Return [X, Y] of the center of cell containing provided text 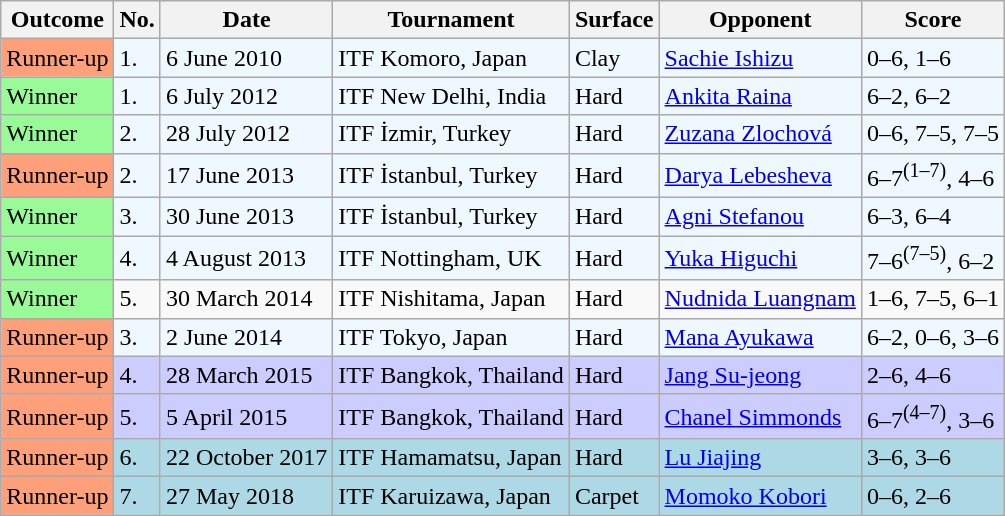
ITF New Delhi, India [452, 96]
ITF Tokyo, Japan [452, 337]
17 June 2013 [246, 176]
0–6, 7–5, 7–5 [932, 134]
Nudnida Luangnam [760, 299]
ITF Nishitama, Japan [452, 299]
7–6(7–5), 6–2 [932, 258]
Sachie Ishizu [760, 58]
6 July 2012 [246, 96]
Clay [614, 58]
Date [246, 20]
Outcome [58, 20]
0–6, 2–6 [932, 496]
Mana Ayukawa [760, 337]
ITF İzmir, Turkey [452, 134]
30 March 2014 [246, 299]
Surface [614, 20]
Jang Su-jeong [760, 375]
ITF Nottingham, UK [452, 258]
Tournament [452, 20]
Chanel Simmonds [760, 416]
Darya Lebesheva [760, 176]
Opponent [760, 20]
0–6, 1–6 [932, 58]
ITF Komoro, Japan [452, 58]
6–7(4–7), 3–6 [932, 416]
Momoko Kobori [760, 496]
4 August 2013 [246, 258]
ITF Hamamatsu, Japan [452, 458]
6–3, 6–4 [932, 217]
6. [137, 458]
6–7(1–7), 4–6 [932, 176]
Carpet [614, 496]
6 June 2010 [246, 58]
28 March 2015 [246, 375]
5 April 2015 [246, 416]
3–6, 3–6 [932, 458]
28 July 2012 [246, 134]
30 June 2013 [246, 217]
No. [137, 20]
ITF Karuizawa, Japan [452, 496]
7. [137, 496]
Agni Stefanou [760, 217]
2–6, 4–6 [932, 375]
Score [932, 20]
Lu Jiajing [760, 458]
Yuka Higuchi [760, 258]
Ankita Raina [760, 96]
1–6, 7–5, 6–1 [932, 299]
Zuzana Zlochová [760, 134]
22 October 2017 [246, 458]
2 June 2014 [246, 337]
6–2, 0–6, 3–6 [932, 337]
27 May 2018 [246, 496]
6–2, 6–2 [932, 96]
